Pinpoint the cell where the given text exists, returning its [X, Y] midpoint coordinate. 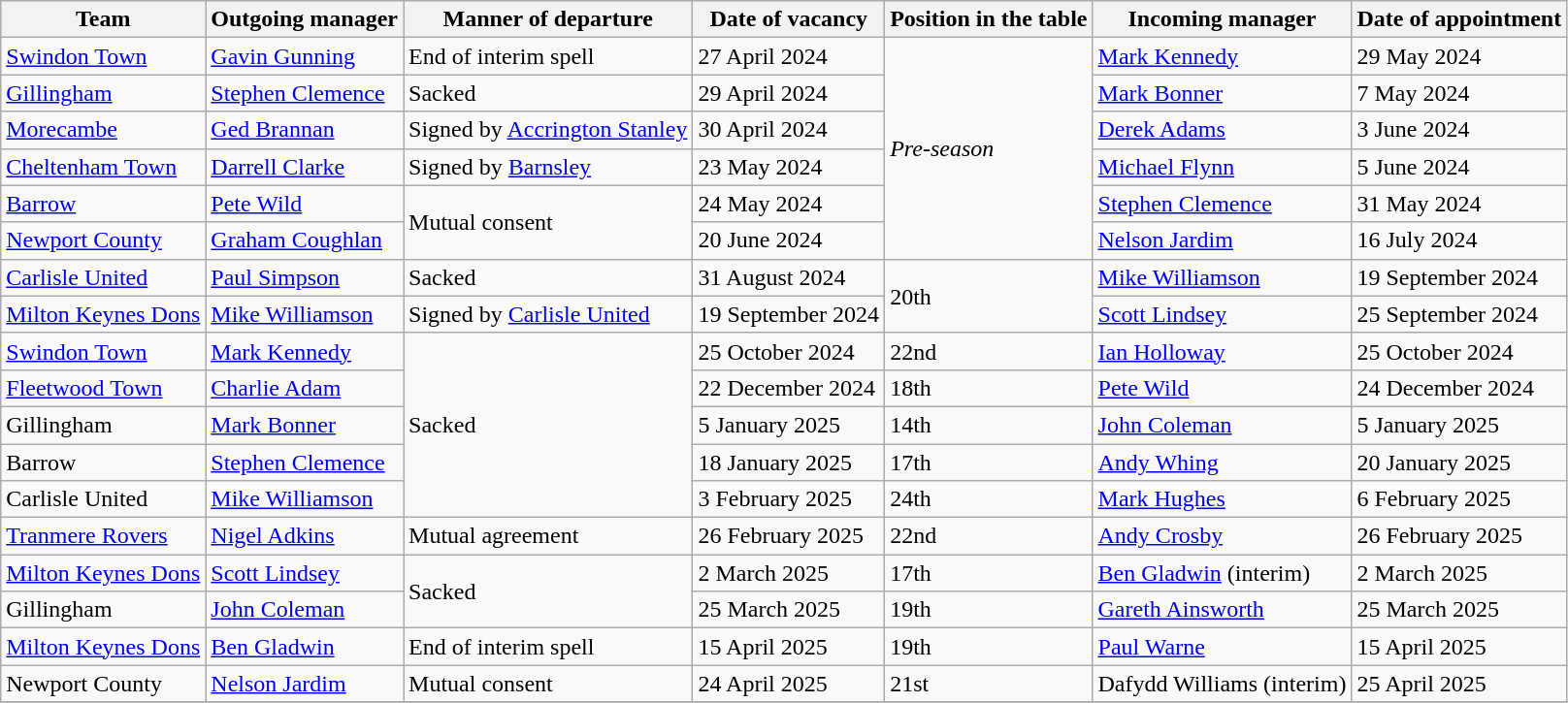
6 February 2025 [1459, 499]
29 May 2024 [1459, 56]
20th [989, 296]
Gavin Gunning [305, 56]
18 January 2025 [789, 463]
20 January 2025 [1459, 463]
29 April 2024 [789, 93]
21st [989, 684]
Derek Adams [1223, 130]
27 April 2024 [789, 56]
Signed by Carlisle United [548, 314]
24 December 2024 [1459, 388]
7 May 2024 [1459, 93]
14th [989, 425]
18th [989, 388]
Manner of departure [548, 19]
Mark Hughes [1223, 499]
Mutual agreement [548, 536]
25 April 2025 [1459, 684]
24 May 2024 [789, 204]
Date of vacancy [789, 19]
30 April 2024 [789, 130]
Cheltenham Town [103, 167]
Ged Brannan [305, 130]
16 July 2024 [1459, 240]
3 June 2024 [1459, 130]
Date of appointment [1459, 19]
Ben Gladwin [305, 647]
Position in the table [989, 19]
Incoming manager [1223, 19]
Michael Flynn [1223, 167]
Team [103, 19]
Pre-season [989, 148]
5 June 2024 [1459, 167]
23 May 2024 [789, 167]
Morecambe [103, 130]
Paul Simpson [305, 277]
25 September 2024 [1459, 314]
24th [989, 499]
Darrell Clarke [305, 167]
Nigel Adkins [305, 536]
Dafydd Williams (interim) [1223, 684]
Graham Coughlan [305, 240]
Signed by Barnsley [548, 167]
Outgoing manager [305, 19]
Andy Crosby [1223, 536]
Paul Warne [1223, 647]
Ben Gladwin (interim) [1223, 573]
22 December 2024 [789, 388]
Tranmere Rovers [103, 536]
31 August 2024 [789, 277]
Charlie Adam [305, 388]
Fleetwood Town [103, 388]
3 February 2025 [789, 499]
Andy Whing [1223, 463]
31 May 2024 [1459, 204]
24 April 2025 [789, 684]
20 June 2024 [789, 240]
Signed by Accrington Stanley [548, 130]
Gareth Ainsworth [1223, 610]
Ian Holloway [1223, 351]
